Return (X, Y) of the center of cell containing provided text 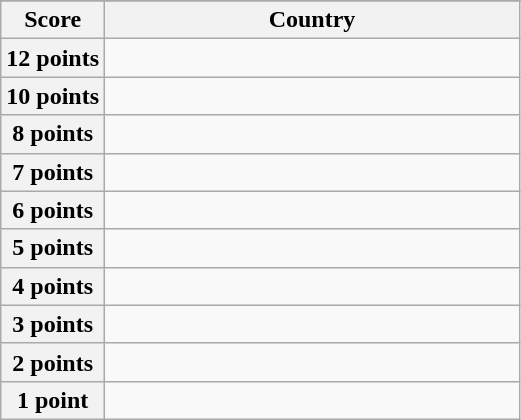
12 points (53, 58)
Country (312, 20)
3 points (53, 324)
6 points (53, 210)
10 points (53, 96)
7 points (53, 172)
2 points (53, 362)
1 point (53, 400)
4 points (53, 286)
Score (53, 20)
5 points (53, 248)
8 points (53, 134)
